Find where the given text appears and provide that cell's center as (x, y) coordinate. 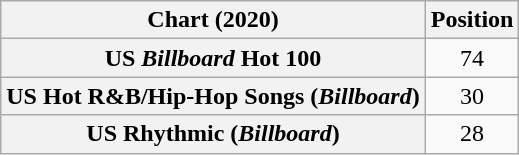
US Hot R&B/Hip-Hop Songs (Billboard) (213, 96)
US Rhythmic (Billboard) (213, 134)
74 (472, 58)
28 (472, 134)
Position (472, 20)
30 (472, 96)
Chart (2020) (213, 20)
US Billboard Hot 100 (213, 58)
